Find where the given text appears and provide that cell's center as (X, Y) coordinate. 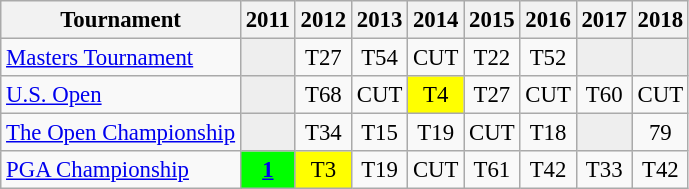
T18 (548, 133)
2016 (548, 20)
T52 (548, 58)
T15 (379, 133)
T68 (323, 95)
Tournament (121, 20)
T33 (604, 170)
2015 (492, 20)
79 (660, 133)
2017 (604, 20)
T54 (379, 58)
U.S. Open (121, 95)
T60 (604, 95)
1 (268, 170)
PGA Championship (121, 170)
Masters Tournament (121, 58)
2014 (436, 20)
2012 (323, 20)
2011 (268, 20)
T34 (323, 133)
2018 (660, 20)
T3 (323, 170)
The Open Championship (121, 133)
2013 (379, 20)
T4 (436, 95)
T22 (492, 58)
T61 (492, 170)
